Scan for the cell matching the given text and deliver its [x, y] coordinate at center. 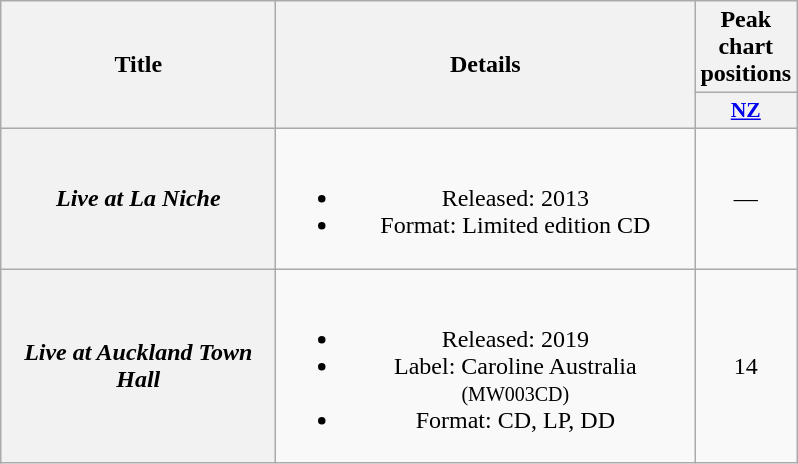
Live at La Niche [138, 198]
Peak chart positions [746, 47]
NZ [746, 111]
Title [138, 65]
Live at Auckland Town Hall [138, 365]
Released: 2013Format: Limited edition CD [486, 198]
Released: 2019Label: Caroline Australia (MW003CD)Format: CD, LP, DD [486, 365]
Details [486, 65]
— [746, 198]
14 [746, 365]
